From the cell containing the given text, extract its center point as (X, Y) coordinate. 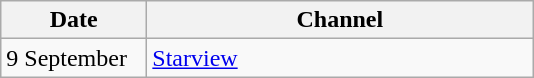
Channel (340, 20)
9 September (74, 58)
Date (74, 20)
Starview (340, 58)
